Provide the (X, Y) coordinate of the cell's center where the given text is located.  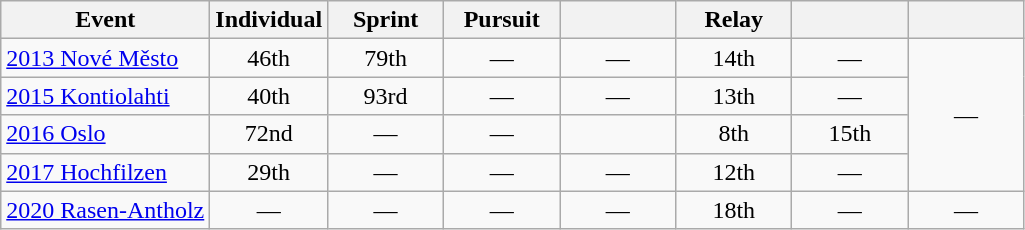
2013 Nové Město (106, 58)
79th (386, 58)
14th (734, 58)
13th (734, 96)
Event (106, 20)
2017 Hochfilzen (106, 172)
Individual (269, 20)
2020 Rasen-Antholz (106, 210)
Sprint (386, 20)
2016 Oslo (106, 134)
40th (269, 96)
8th (734, 134)
18th (734, 210)
93rd (386, 96)
Pursuit (502, 20)
46th (269, 58)
12th (734, 172)
29th (269, 172)
72nd (269, 134)
2015 Kontiolahti (106, 96)
15th (850, 134)
Relay (734, 20)
